Scan for the cell matching the given text and deliver its (x, y) coordinate at center. 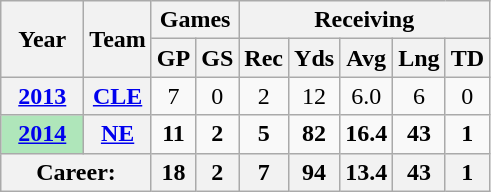
12 (314, 96)
Games (194, 20)
TD (467, 58)
GP (173, 58)
Receiving (364, 20)
16.4 (366, 134)
6 (419, 96)
2014 (42, 134)
94 (314, 172)
Career: (76, 172)
GS (218, 58)
Avg (366, 58)
18 (173, 172)
Year (42, 39)
5 (264, 134)
Yds (314, 58)
2013 (42, 96)
11 (173, 134)
NE (118, 134)
13.4 (366, 172)
Rec (264, 58)
Team (118, 39)
82 (314, 134)
6.0 (366, 96)
Lng (419, 58)
CLE (118, 96)
